Pinpoint the cell where the given text exists, returning its [x, y] midpoint coordinate. 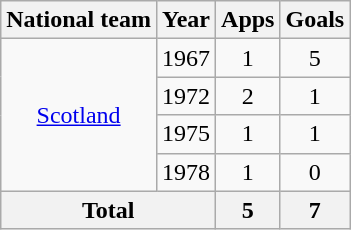
2 [248, 96]
Year [186, 20]
1967 [186, 58]
Apps [248, 20]
Total [108, 210]
1978 [186, 172]
Scotland [79, 115]
0 [315, 172]
1972 [186, 96]
Goals [315, 20]
National team [79, 20]
7 [315, 210]
1975 [186, 134]
